Identify which cell holds the provided text, then report its (X, Y) central coordinate. 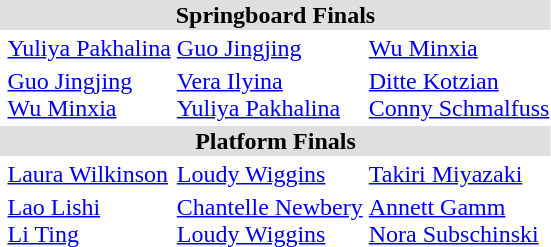
Yuliya Pakhalina (89, 48)
Loudy Wiggins (270, 174)
Guo Jingjing (270, 48)
Vera IlyinaYuliya Pakhalina (270, 94)
Springboard Finals (276, 15)
Laura Wilkinson (89, 174)
Wu Minxia (459, 48)
Guo JingjingWu Minxia (89, 94)
Takiri Miyazaki (459, 174)
Platform Finals (276, 141)
Ditte KotzianConny Schmalfuss (459, 94)
